From the cell containing the given text, extract its center point as (X, Y) coordinate. 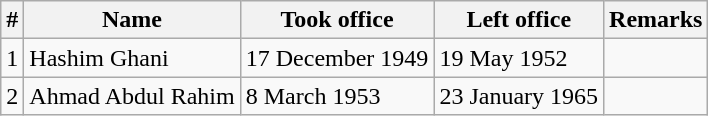
1 (12, 58)
19 May 1952 (519, 58)
Took office (337, 20)
23 January 1965 (519, 96)
17 December 1949 (337, 58)
2 (12, 96)
Left office (519, 20)
Remarks (656, 20)
Ahmad Abdul Rahim (132, 96)
# (12, 20)
8 March 1953 (337, 96)
Hashim Ghani (132, 58)
Name (132, 20)
